Output the [X, Y] coordinate of the center of the cell containing the given text.  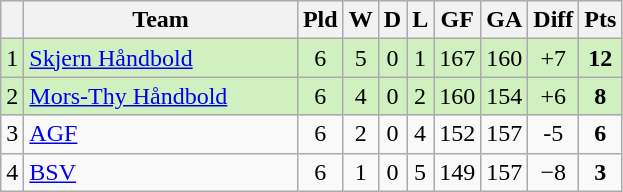
-5 [554, 134]
Team [161, 20]
GF [458, 20]
152 [458, 134]
Diff [554, 20]
+7 [554, 58]
Skjern Håndbold [161, 58]
+6 [554, 96]
149 [458, 172]
154 [504, 96]
D [392, 20]
167 [458, 58]
L [420, 20]
Pts [600, 20]
12 [600, 58]
GA [504, 20]
−8 [554, 172]
AGF [161, 134]
Pld [320, 20]
8 [600, 96]
Mors-Thy Håndbold [161, 96]
W [360, 20]
BSV [161, 172]
